Provide the [x, y] coordinate of the cell's center where the given text is located.  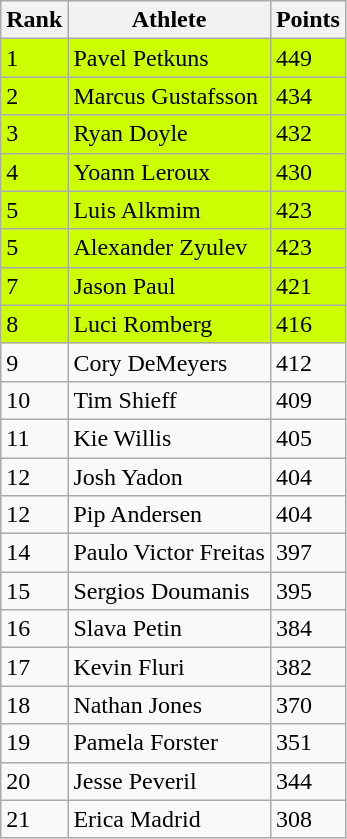
Yoann Leroux [169, 172]
10 [34, 400]
2 [34, 96]
370 [308, 705]
Sergios Doumanis [169, 591]
405 [308, 438]
Luci Romberg [169, 324]
4 [34, 172]
384 [308, 629]
Jesse Peveril [169, 781]
Cory DeMeyers [169, 362]
412 [308, 362]
Tim Shieff [169, 400]
Nathan Jones [169, 705]
Erica Madrid [169, 819]
7 [34, 286]
Luis Alkmim [169, 210]
Kevin Fluri [169, 667]
Ryan Doyle [169, 134]
421 [308, 286]
14 [34, 553]
395 [308, 591]
Points [308, 20]
20 [34, 781]
Paulo Victor Freitas [169, 553]
19 [34, 743]
Rank [34, 20]
Pip Andersen [169, 515]
15 [34, 591]
Kie Willis [169, 438]
416 [308, 324]
Pavel Petkuns [169, 58]
409 [308, 400]
Josh Yadon [169, 477]
344 [308, 781]
382 [308, 667]
434 [308, 96]
8 [34, 324]
21 [34, 819]
11 [34, 438]
430 [308, 172]
17 [34, 667]
308 [308, 819]
Marcus Gustafsson [169, 96]
Slava Petin [169, 629]
Athlete [169, 20]
432 [308, 134]
351 [308, 743]
16 [34, 629]
9 [34, 362]
Jason Paul [169, 286]
449 [308, 58]
397 [308, 553]
1 [34, 58]
18 [34, 705]
3 [34, 134]
Pamela Forster [169, 743]
Alexander Zyulev [169, 248]
